Find where the given text appears and provide that cell's center as [X, Y] coordinate. 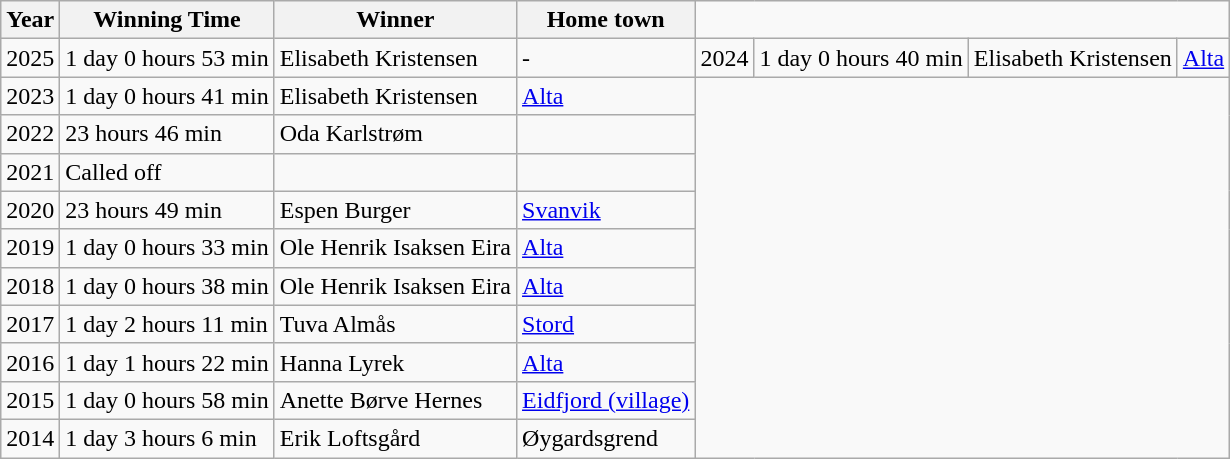
2019 [30, 248]
1 day 1 hours 22 min [167, 362]
23 hours 46 min [167, 134]
Hanna Lyrek [395, 362]
Year [30, 20]
1 day 0 hours 41 min [167, 96]
1 day 0 hours 58 min [167, 400]
1 day 0 hours 33 min [167, 248]
1 day 0 hours 53 min [167, 58]
Winning Time [167, 20]
2022 [30, 134]
2025 [30, 58]
Oda Karlstrøm [395, 134]
2020 [30, 210]
- [606, 58]
Svanvik [606, 210]
Anette Børve Hernes [395, 400]
1 day 0 hours 38 min [167, 286]
Øygardsgrend [606, 438]
Stord [606, 324]
2018 [30, 286]
1 day 2 hours 11 min [167, 324]
23 hours 49 min [167, 210]
1 day 0 hours 40 min [861, 58]
Tuva Almås [395, 324]
1 day 3 hours 6 min [167, 438]
2015 [30, 400]
Eidfjord (village) [606, 400]
2017 [30, 324]
2016 [30, 362]
Espen Burger [395, 210]
Erik Loftsgård [395, 438]
2021 [30, 172]
2014 [30, 438]
Called off [167, 172]
Home town [606, 20]
2024 [724, 58]
2023 [30, 96]
Winner [395, 20]
